Extract the [x, y] coordinate from the center of the cell holding the provided text.  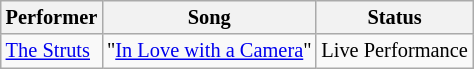
Song [209, 17]
Performer [52, 17]
"In Love with a Camera" [209, 51]
Live Performance [394, 51]
Status [394, 17]
The Struts [52, 51]
